Return (x, y) of the center of cell containing provided text 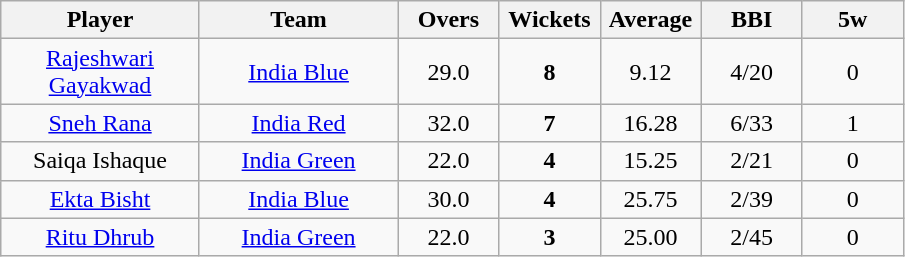
1 (852, 123)
29.0 (448, 72)
7 (550, 123)
3 (550, 237)
Average (650, 20)
2/21 (752, 161)
Sneh Rana (100, 123)
India Red (298, 123)
Ekta Bisht (100, 199)
Wickets (550, 20)
Overs (448, 20)
15.25 (650, 161)
9.12 (650, 72)
25.00 (650, 237)
32.0 (448, 123)
2/45 (752, 237)
Ritu Dhrub (100, 237)
2/39 (752, 199)
Saiqa Ishaque (100, 161)
Team (298, 20)
30.0 (448, 199)
Rajeshwari Gayakwad (100, 72)
Player (100, 20)
BBI (752, 20)
5w (852, 20)
25.75 (650, 199)
8 (550, 72)
4/20 (752, 72)
6/33 (752, 123)
16.28 (650, 123)
